Determine the [x, y] coordinate at the center of the cell enclosing the given text.  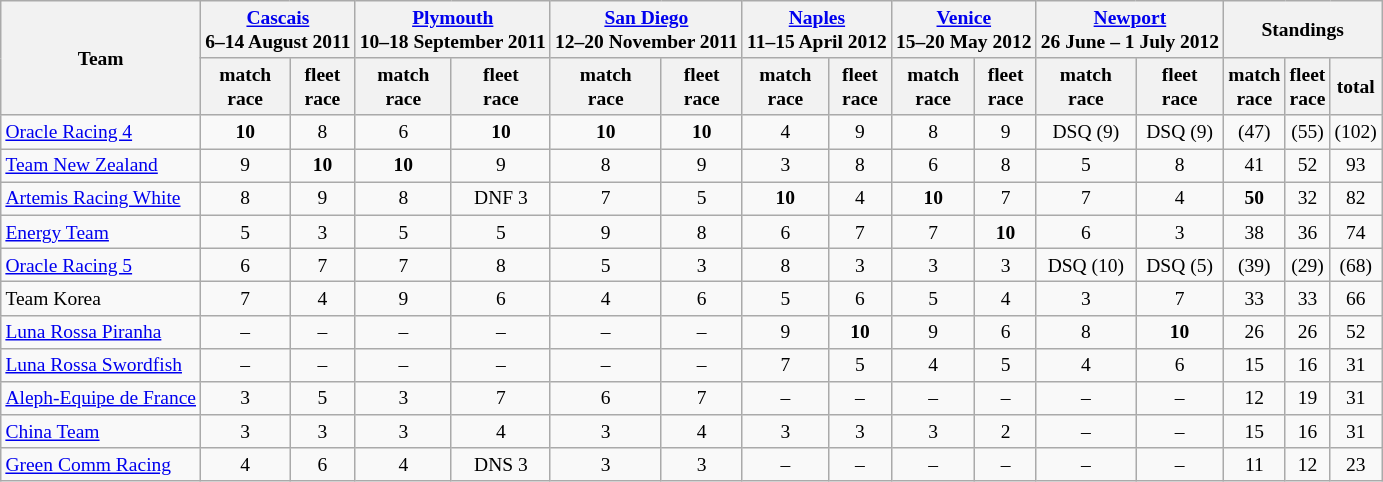
23 [1356, 464]
DNS 3 [500, 464]
Aleph-Equipe de France [101, 398]
Team Korea [101, 298]
DNF 3 [500, 198]
66 [1356, 298]
32 [1308, 198]
San Diego12–20 November 2011 [646, 30]
Luna Rossa Piranha [101, 332]
DSQ (10) [1086, 264]
Green Comm Racing [101, 464]
Naples11–15 April 2012 [816, 30]
(29) [1308, 264]
Oracle Racing 5 [101, 264]
74 [1356, 232]
Standings [1303, 30]
DSQ (5) [1180, 264]
2 [1006, 432]
Energy Team [101, 232]
93 [1356, 166]
Plymouth10–18 September 2011 [452, 30]
Team New Zealand [101, 166]
Oracle Racing 4 [101, 132]
(39) [1254, 264]
(68) [1356, 264]
Luna Rossa Swordfish [101, 364]
36 [1308, 232]
China Team [101, 432]
(47) [1254, 132]
Cascais6–14 August 2011 [278, 30]
(102) [1356, 132]
total [1356, 86]
50 [1254, 198]
82 [1356, 198]
11 [1254, 464]
Team [101, 58]
Artemis Racing White [101, 198]
Venice15–20 May 2012 [964, 30]
19 [1308, 398]
(55) [1308, 132]
Newport26 June – 1 July 2012 [1130, 30]
41 [1254, 166]
38 [1254, 232]
